Search for the cell housing the specified text and yield its (X, Y) center coordinate. 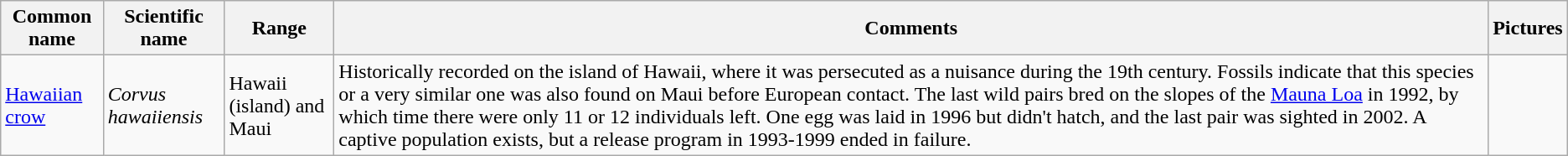
Hawaii (island) and Maui (280, 106)
Comments (911, 29)
Range (280, 29)
Hawaiian crow (52, 106)
Pictures (1528, 29)
Scientific name (164, 29)
Common name (52, 29)
Corvus hawaiiensis (164, 106)
